From the cell containing the given text, extract its center point as [x, y] coordinate. 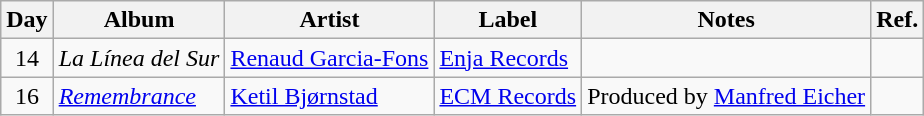
14 [27, 58]
Enja Records [508, 58]
Album [139, 20]
La Línea del Sur [139, 58]
Renaud Garcia-Fons [330, 58]
ECM Records [508, 96]
Label [508, 20]
16 [27, 96]
Remembrance [139, 96]
Produced by Manfred Eicher [726, 96]
Day [27, 20]
Ketil Bjørnstad [330, 96]
Ref. [898, 20]
Notes [726, 20]
Artist [330, 20]
